Pinpoint the cell where the given text exists, returning its (X, Y) midpoint coordinate. 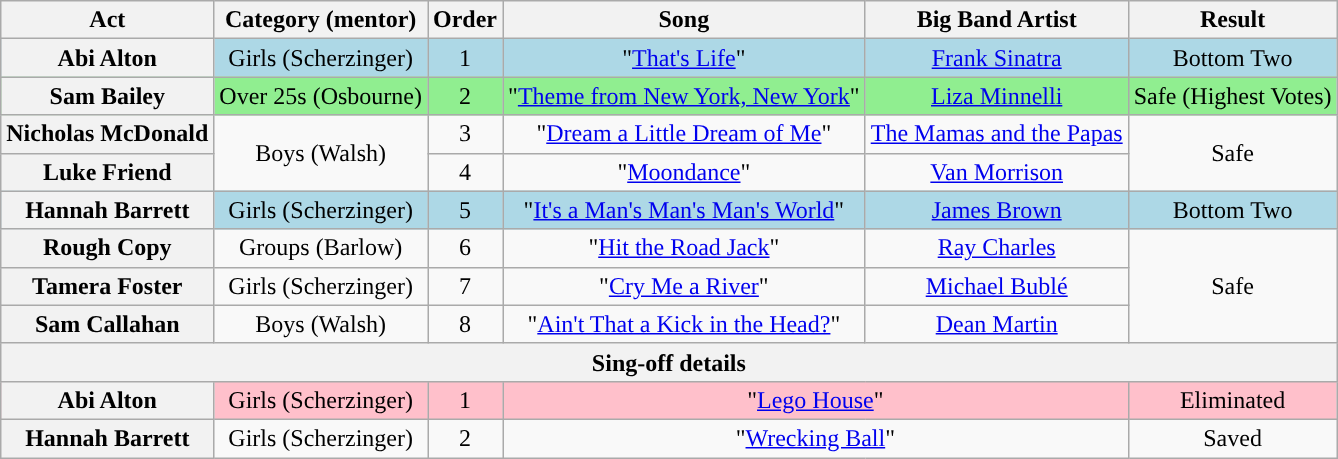
"That's Life" (684, 58)
Van Morrison (996, 172)
Big Band Artist (996, 20)
Result (1232, 20)
James Brown (996, 210)
"Theme from New York, New York" (684, 96)
"Hit the Road Jack" (684, 248)
Rough Copy (108, 248)
Luke Friend (108, 172)
5 (466, 210)
"Dream a Little Dream of Me" (684, 134)
Sam Callahan (108, 324)
Sam Bailey (108, 96)
Category (mentor) (321, 20)
Frank Sinatra (996, 58)
"Moondance" (684, 172)
Act (108, 20)
Ray Charles (996, 248)
3 (466, 134)
Nicholas McDonald (108, 134)
Liza Minnelli (996, 96)
4 (466, 172)
Safe (Highest Votes) (1232, 96)
Order (466, 20)
6 (466, 248)
"It's a Man's Man's Man's World" (684, 210)
"Lego House" (816, 400)
7 (466, 286)
Song (684, 20)
"Cry Me a River" (684, 286)
Dean Martin (996, 324)
Michael Bublé (996, 286)
Tamera Foster (108, 286)
Sing-off details (669, 362)
8 (466, 324)
Groups (Barlow) (321, 248)
"Ain't That a Kick in the Head?" (684, 324)
Eliminated (1232, 400)
Over 25s (Osbourne) (321, 96)
Saved (1232, 438)
"Wrecking Ball" (816, 438)
The Mamas and the Papas (996, 134)
